Determine the [x, y] coordinate at the center of the cell enclosing the given text.  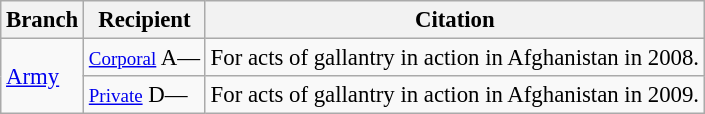
Private D— [145, 95]
Army [42, 76]
Branch [42, 20]
Citation [454, 20]
For acts of gallantry in action in Afghanistan in 2008. [454, 58]
Recipient [145, 20]
Corporal A— [145, 58]
For acts of gallantry in action in Afghanistan in 2009. [454, 95]
